Provide the (x, y) coordinate of the cell's center where the given text is located.  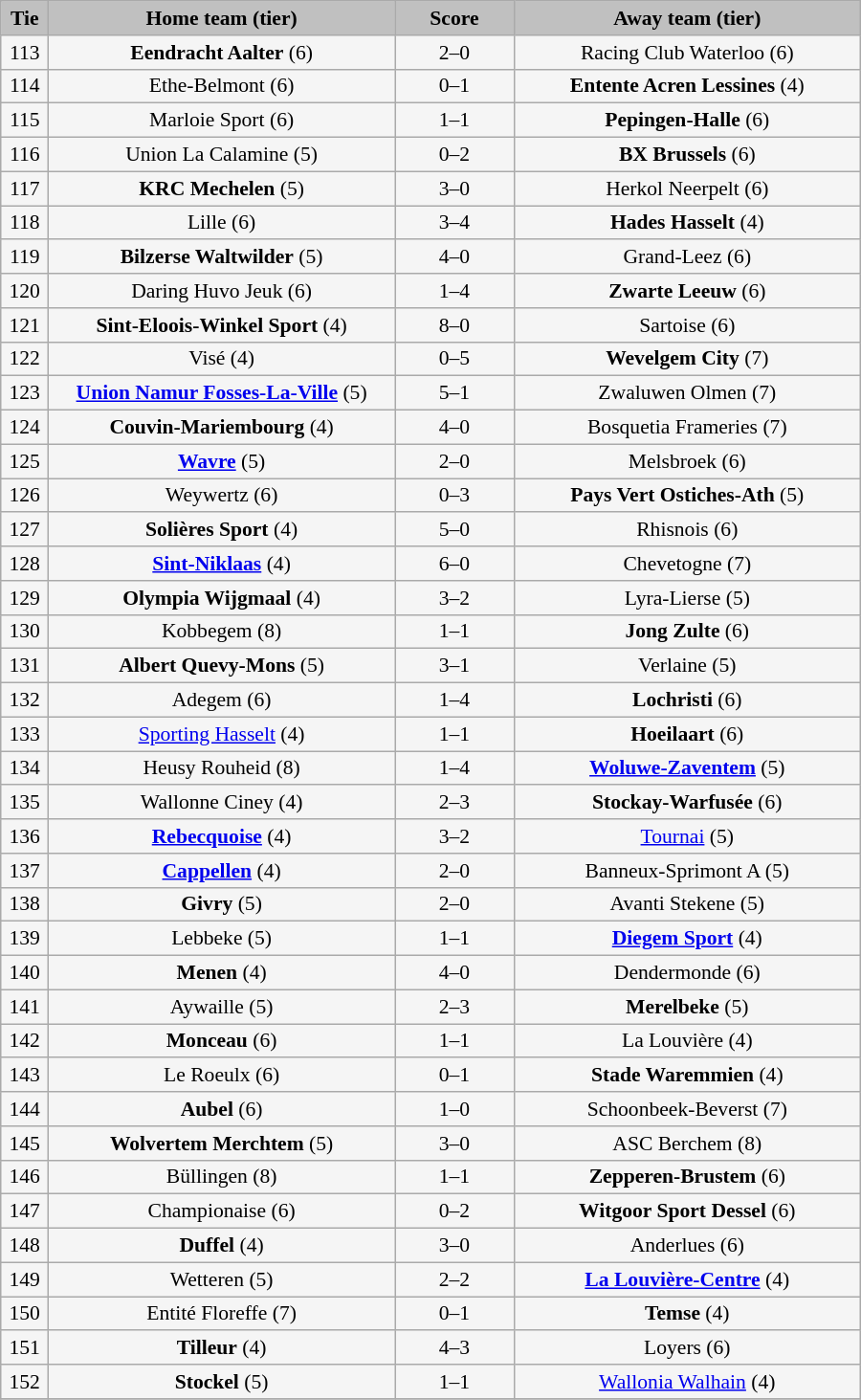
Stade Waremmien (4) (687, 1076)
136 (25, 836)
Rhisnois (6) (687, 530)
Home team (tier) (222, 18)
Lochristi (6) (687, 700)
Bosquetia Frameries (7) (687, 428)
3–4 (455, 223)
Away team (tier) (687, 18)
Hoeilaart (6) (687, 734)
Monceau (6) (222, 1041)
Givry (5) (222, 904)
Rebecquoise (4) (222, 836)
Verlaine (5) (687, 666)
130 (25, 632)
Merelbeke (5) (687, 1007)
Sint-Eloois-Winkel Sport (4) (222, 325)
6–0 (455, 564)
150 (25, 1314)
Wevelgem City (7) (687, 359)
Hades Hasselt (4) (687, 223)
Witgoor Sport Dessel (6) (687, 1211)
0–3 (455, 496)
Visé (4) (222, 359)
Wallonne Ciney (4) (222, 803)
Zepperen-Brustem (6) (687, 1177)
127 (25, 530)
Aywaille (5) (222, 1007)
Tournai (5) (687, 836)
Anderlues (6) (687, 1246)
Sint-Niklaas (4) (222, 564)
Banneux-Sprimont A (5) (687, 871)
Racing Club Waterloo (6) (687, 53)
3–1 (455, 666)
117 (25, 189)
1–0 (455, 1109)
Adegem (6) (222, 700)
Wolvertem Merchtem (5) (222, 1144)
129 (25, 598)
Aubel (6) (222, 1109)
Union Namur Fosses-La-Ville (5) (222, 393)
Pepingen-Halle (6) (687, 121)
Wavre (5) (222, 461)
121 (25, 325)
Chevetogne (7) (687, 564)
Zwaluwen Olmen (7) (687, 393)
148 (25, 1246)
Lebbeke (5) (222, 939)
138 (25, 904)
146 (25, 1177)
Loyers (6) (687, 1348)
Lille (6) (222, 223)
142 (25, 1041)
Pays Vert Ostiches-Ath (5) (687, 496)
Grand-Leez (6) (687, 257)
Sartoise (6) (687, 325)
132 (25, 700)
114 (25, 86)
Tie (25, 18)
Melsbroek (6) (687, 461)
Tilleur (4) (222, 1348)
Score (455, 18)
Schoonbeek-Beverst (7) (687, 1109)
Jong Zulte (6) (687, 632)
115 (25, 121)
Olympia Wijgmaal (4) (222, 598)
141 (25, 1007)
151 (25, 1348)
Wallonia Walhain (4) (687, 1382)
133 (25, 734)
Entente Acren Lessines (4) (687, 86)
Sporting Hasselt (4) (222, 734)
Le Roeulx (6) (222, 1076)
Bilzerse Waltwilder (5) (222, 257)
Zwarte Leeuw (6) (687, 291)
2–2 (455, 1279)
Kobbegem (8) (222, 632)
Stockel (5) (222, 1382)
Cappellen (4) (222, 871)
KRC Mechelen (5) (222, 189)
Solières Sport (4) (222, 530)
Heusy Rouheid (8) (222, 768)
135 (25, 803)
Wetteren (5) (222, 1279)
116 (25, 155)
Eendracht Aalter (6) (222, 53)
5–1 (455, 393)
143 (25, 1076)
Couvin-Mariembourg (4) (222, 428)
La Louvière-Centre (4) (687, 1279)
Union La Calamine (5) (222, 155)
Marloie Sport (6) (222, 121)
Duffel (4) (222, 1246)
Woluwe-Zaventem (5) (687, 768)
Weywertz (6) (222, 496)
Büllingen (8) (222, 1177)
0–5 (455, 359)
139 (25, 939)
131 (25, 666)
Diegem Sport (4) (687, 939)
123 (25, 393)
147 (25, 1211)
125 (25, 461)
152 (25, 1382)
8–0 (455, 325)
4–3 (455, 1348)
La Louvière (4) (687, 1041)
Ethe-Belmont (6) (222, 86)
Lyra-Lierse (5) (687, 598)
134 (25, 768)
5–0 (455, 530)
118 (25, 223)
Stockay-Warfusée (6) (687, 803)
120 (25, 291)
128 (25, 564)
Albert Quevy-Mons (5) (222, 666)
Championaise (6) (222, 1211)
BX Brussels (6) (687, 155)
Temse (4) (687, 1314)
124 (25, 428)
Dendermonde (6) (687, 973)
Menen (4) (222, 973)
149 (25, 1279)
Entité Floreffe (7) (222, 1314)
144 (25, 1109)
Daring Huvo Jeuk (6) (222, 291)
113 (25, 53)
137 (25, 871)
119 (25, 257)
145 (25, 1144)
126 (25, 496)
Avanti Stekene (5) (687, 904)
ASC Berchem (8) (687, 1144)
122 (25, 359)
Herkol Neerpelt (6) (687, 189)
140 (25, 973)
